Find where the given text appears and provide that cell's center as [X, Y] coordinate. 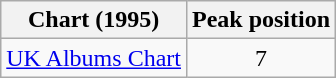
Chart (1995) [94, 20]
UK Albums Chart [94, 58]
7 [260, 58]
Peak position [260, 20]
